Capture the cell that displays the provided text and extract its [X, Y] central coordinate. 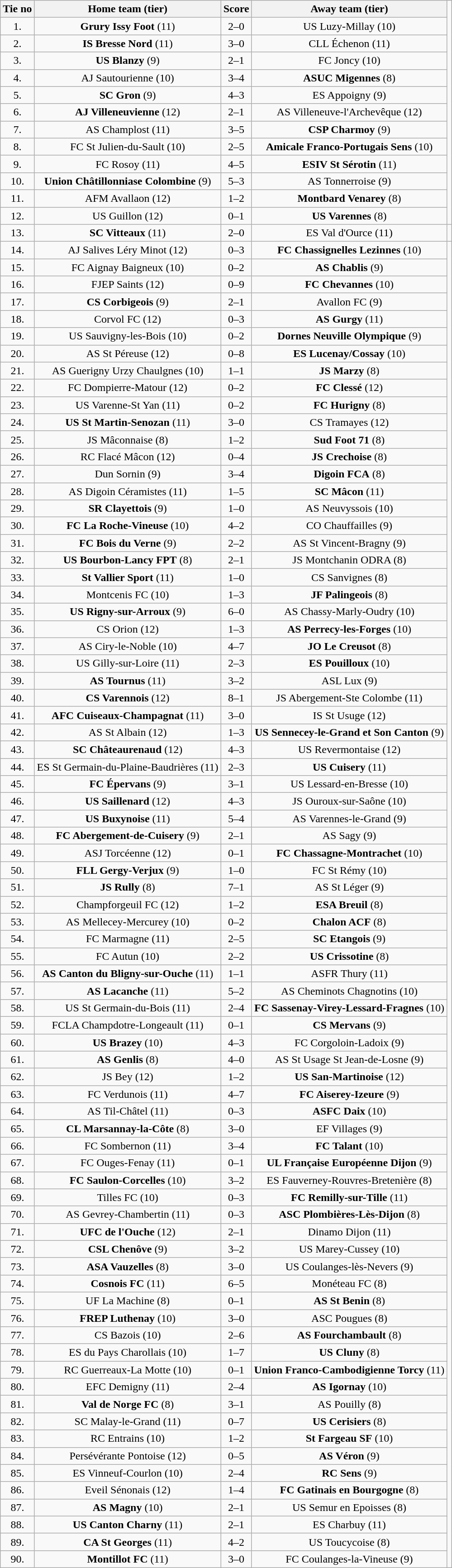
CS Mervans (9) [349, 1025]
13. [17, 233]
47. [17, 819]
1–7 [236, 1353]
79. [17, 1370]
RC Flacé Mâcon (12) [128, 457]
FC La Roche-Vineuse (10) [128, 526]
5–3 [236, 181]
AS Til-Châtel (11) [128, 1111]
US Cluny (8) [349, 1353]
Montbard Venarey (8) [349, 198]
Persévérante Pontoise (12) [128, 1456]
ASFC Daix (10) [349, 1111]
7. [17, 129]
Dun Sornin (9) [128, 474]
FC Saulon-Corcelles (10) [128, 1180]
31. [17, 543]
44. [17, 767]
US Varenne-St Yan (11) [128, 405]
FC Remilly-sur-Tille (11) [349, 1197]
FC St Julien-du-Sault (10) [128, 147]
FC St Rémy (10) [349, 870]
FC Corgoloin-Ladoix (9) [349, 1042]
29. [17, 509]
2. [17, 43]
US Cuisery (11) [349, 767]
FC Verdunois (11) [128, 1094]
AS Igornay (10) [349, 1387]
AS Lacanche (11) [128, 991]
US Guillon (12) [128, 216]
75. [17, 1301]
UF La Machine (8) [128, 1301]
FC Abergement-de-Cuisery (9) [128, 836]
Monéteau FC (8) [349, 1283]
6–0 [236, 612]
90. [17, 1559]
50. [17, 870]
Dornes Neuville Olympique (9) [349, 336]
CS Orion (12) [128, 629]
43. [17, 749]
JS Mâconnaise (8) [128, 439]
ES du Pays Charollais (10) [128, 1353]
FC Chassignelles Lezinnes (10) [349, 250]
4–0 [236, 1060]
84. [17, 1456]
37. [17, 646]
SC Mâcon (11) [349, 491]
AS Tournus (11) [128, 681]
AS St Benin (8) [349, 1301]
Chalon ACF (8) [349, 922]
36. [17, 629]
8–1 [236, 698]
US Coulanges-lès-Nevers (9) [349, 1266]
63. [17, 1094]
US Sauvigny-les-Bois (10) [128, 336]
US San-Martinoise (12) [349, 1077]
AS Canton du Bligny-sur-Ouche (11) [128, 973]
69. [17, 1197]
42. [17, 732]
17. [17, 302]
1–4 [236, 1490]
9. [17, 164]
FC Rosoy (11) [128, 164]
ESIV St Sérotin (11) [349, 164]
6–5 [236, 1283]
70. [17, 1215]
40. [17, 698]
53. [17, 922]
AS St Péreuse (12) [128, 353]
12. [17, 216]
Away team (tier) [349, 9]
SC Vitteaux (11) [128, 233]
82. [17, 1421]
AS Gurgy (11) [349, 319]
US Toucycoise (8) [349, 1542]
FC Joncy (10) [349, 61]
St Fargeau SF (10) [349, 1439]
CL Marsannay-la-Côte (8) [128, 1129]
87. [17, 1507]
ASJ Torcéenne (12) [128, 853]
RC Entrains (10) [128, 1439]
FC Bois du Verne (9) [128, 543]
US Semur en Epoisses (8) [349, 1507]
AS St Léger (9) [349, 887]
62. [17, 1077]
59. [17, 1025]
AJ Villeneuvienne (12) [128, 112]
ES Val d'Ource (11) [349, 233]
AS Ciry-le-Noble (10) [128, 646]
AS Varennes-le-Grand (9) [349, 819]
32. [17, 560]
39. [17, 681]
FJEP Saints (12) [128, 285]
25. [17, 439]
Union Châtillonniase Colombine (9) [128, 181]
Digoin FCA (8) [349, 474]
52. [17, 905]
6. [17, 112]
US Gilly-sur-Loire (11) [128, 663]
Union Franco-Cambodigienne Torcy (11) [349, 1370]
US Varennes (8) [349, 216]
71. [17, 1232]
58. [17, 1008]
AS Digoin Céramistes (11) [128, 491]
88. [17, 1525]
UFC de l'Ouche (12) [128, 1232]
JS Crechoise (8) [349, 457]
US Buxynoise (11) [128, 819]
FC Autun (10) [128, 956]
AS Tonnerroise (9) [349, 181]
0–9 [236, 285]
US Brazey (10) [128, 1042]
85. [17, 1473]
ASL Lux (9) [349, 681]
CSL Chenôve (9) [128, 1249]
86. [17, 1490]
ES Appoigny (9) [349, 95]
20. [17, 353]
JS Ouroux-sur-Saône (10) [349, 801]
FCLA Champdotre-Longeault (11) [128, 1025]
61. [17, 1060]
1–5 [236, 491]
AS Pouilly (8) [349, 1404]
Score [236, 9]
67. [17, 1163]
80. [17, 1387]
AJ Salives Léry Minot (12) [128, 250]
ES St Germain-du-Plaine-Baudrières (11) [128, 767]
ESA Breuil (8) [349, 905]
FC Ouges-Fenay (11) [128, 1163]
Montcenis FC (10) [128, 595]
51. [17, 887]
89. [17, 1542]
CSP Charmoy (9) [349, 129]
CS Bazois (10) [128, 1335]
CS Sanvignes (8) [349, 577]
AS Genlis (8) [128, 1060]
7–1 [236, 887]
ES Charbuy (11) [349, 1525]
54. [17, 939]
JS Bey (12) [128, 1077]
46. [17, 801]
19. [17, 336]
68. [17, 1180]
JF Palingeois (8) [349, 595]
AS Perrecy-les-Forges (10) [349, 629]
AFC Cuiseaux-Champagnat (11) [128, 715]
AS Sagy (9) [349, 836]
SC Malay-le-Grand (11) [128, 1421]
ASUC Migennes (8) [349, 78]
FLL Gergy-Verjux (9) [128, 870]
FC Sassenay-Virey-Lessard-Fragnes (10) [349, 1008]
FC Sombernon (11) [128, 1146]
US St Germain-du-Bois (11) [128, 1008]
IS Bresse Nord (11) [128, 43]
Eveil Sénonais (12) [128, 1490]
AS St Albain (12) [128, 732]
0–8 [236, 353]
30. [17, 526]
35. [17, 612]
1. [17, 26]
45. [17, 784]
US Sennecey-le-Grand et Son Canton (9) [349, 732]
JS Marzy (8) [349, 371]
AS Chablis (9) [349, 267]
74. [17, 1283]
AS Chassy-Marly-Oudry (10) [349, 612]
US Bourbon-Lancy FPT (8) [128, 560]
65. [17, 1129]
CO Chauffailles (9) [349, 526]
AS Neuvyssois (10) [349, 509]
14. [17, 250]
FC Épervans (9) [128, 784]
AS Fourchambault (8) [349, 1335]
3–5 [236, 129]
3. [17, 61]
Sud Foot 71 (8) [349, 439]
10. [17, 181]
FC Marmagne (11) [128, 939]
EF Villages (9) [349, 1129]
Amicale Franco-Portugais Sens (10) [349, 147]
AS St Usage St Jean-de-Losne (9) [349, 1060]
SC Gron (9) [128, 95]
0–5 [236, 1456]
24. [17, 422]
33. [17, 577]
ES Lucenay/Cossay (10) [349, 353]
AS Guerigny Urzy Chaulgnes (10) [128, 371]
AS Mellecey-Mercurey (10) [128, 922]
56. [17, 973]
18. [17, 319]
FC Talant (10) [349, 1146]
FC Aiserey-Izeure (9) [349, 1094]
4–5 [236, 164]
US Luzy-Millay (10) [349, 26]
US Marey-Cussey (10) [349, 1249]
Tie no [17, 9]
73. [17, 1266]
FC Gatinais en Bourgogne (8) [349, 1490]
St Vallier Sport (11) [128, 577]
2–6 [236, 1335]
UL Française Européenne Dijon (9) [349, 1163]
11. [17, 198]
RC Guerreaux-La Motte (10) [128, 1370]
Val de Norge FC (8) [128, 1404]
76. [17, 1318]
57. [17, 991]
64. [17, 1111]
AJ Sautourienne (10) [128, 78]
AS Cheminots Chagnotins (10) [349, 991]
Corvol FC (12) [128, 319]
16. [17, 285]
ASC Plombières-Lès-Dijon (8) [349, 1215]
60. [17, 1042]
Avallon FC (9) [349, 302]
US Saillenard (12) [128, 801]
IS St Usuge (12) [349, 715]
21. [17, 371]
38. [17, 663]
RC Sens (9) [349, 1473]
FC Aignay Baigneux (10) [128, 267]
CA St Georges (11) [128, 1542]
CS Tramayes (12) [349, 422]
CS Varennois (12) [128, 698]
77. [17, 1335]
CS Corbigeois (9) [128, 302]
CLL Échenon (11) [349, 43]
JO Le Creusot (8) [349, 646]
US Lessard-en-Bresse (10) [349, 784]
FC Chevannes (10) [349, 285]
US St Martin-Senozan (11) [128, 422]
48. [17, 836]
FC Coulanges-la-Vineuse (9) [349, 1559]
AS Gevrey-Chambertin (11) [128, 1215]
EFC Demigny (11) [128, 1387]
83. [17, 1439]
Grury Issy Foot (11) [128, 26]
5–2 [236, 991]
41. [17, 715]
US Canton Charny (11) [128, 1525]
AS Villeneuve-l'Archevêque (12) [349, 112]
0–4 [236, 457]
0–7 [236, 1421]
SC Etangois (9) [349, 939]
5. [17, 95]
Dinamo Dijon (11) [349, 1232]
US Revermontaise (12) [349, 749]
US Blanzy (9) [128, 61]
SC Châteaurenaud (12) [128, 749]
72. [17, 1249]
66. [17, 1146]
JS Rully (8) [128, 887]
AFM Avallaon (12) [128, 198]
5–4 [236, 819]
ES Vinneuf-Courlon (10) [128, 1473]
US Cerisiers (8) [349, 1421]
Tilles FC (10) [128, 1197]
ES Fauverney-Rouvres-Bretenière (8) [349, 1180]
27. [17, 474]
34. [17, 595]
JS Abergement-Ste Colombe (11) [349, 698]
FREP Luthenay (10) [128, 1318]
SR Clayettois (9) [128, 509]
28. [17, 491]
ASC Pougues (8) [349, 1318]
AS Champlost (11) [128, 129]
FC Dompierre-Matour (12) [128, 388]
Cosnois FC (11) [128, 1283]
ES Pouilloux (10) [349, 663]
55. [17, 956]
81. [17, 1404]
FC Clessé (12) [349, 388]
Champforgeuil FC (12) [128, 905]
22. [17, 388]
JS Montchanin ODRA (8) [349, 560]
23. [17, 405]
Montillot FC (11) [128, 1559]
4. [17, 78]
FC Chassagne-Montrachet (10) [349, 853]
78. [17, 1353]
AS St Vincent-Bragny (9) [349, 543]
US Crissotine (8) [349, 956]
26. [17, 457]
Home team (tier) [128, 9]
US Rigny-sur-Arroux (9) [128, 612]
FC Hurigny (8) [349, 405]
AS Magny (10) [128, 1507]
15. [17, 267]
49. [17, 853]
8. [17, 147]
AS Véron (9) [349, 1456]
ASFR Thury (11) [349, 973]
ASA Vauzelles (8) [128, 1266]
